Return the [X, Y] coordinate for the center point of the cell that contains the specified text.  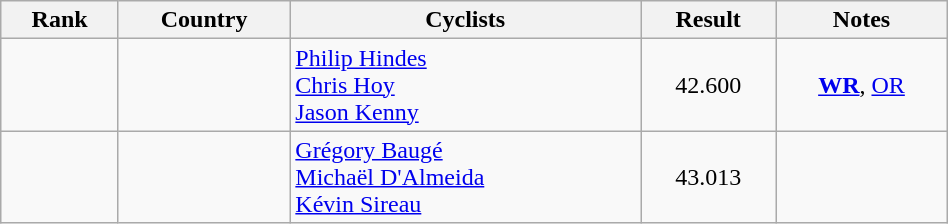
Rank [60, 20]
42.600 [708, 85]
Philip HindesChris HoyJason Kenny [466, 85]
Country [204, 20]
Cyclists [466, 20]
Notes [862, 20]
Grégory BaugéMichaël D'AlmeidaKévin Sireau [466, 177]
Result [708, 20]
43.013 [708, 177]
WR, OR [862, 85]
